Find where the given text appears and provide that cell's center as [X, Y] coordinate. 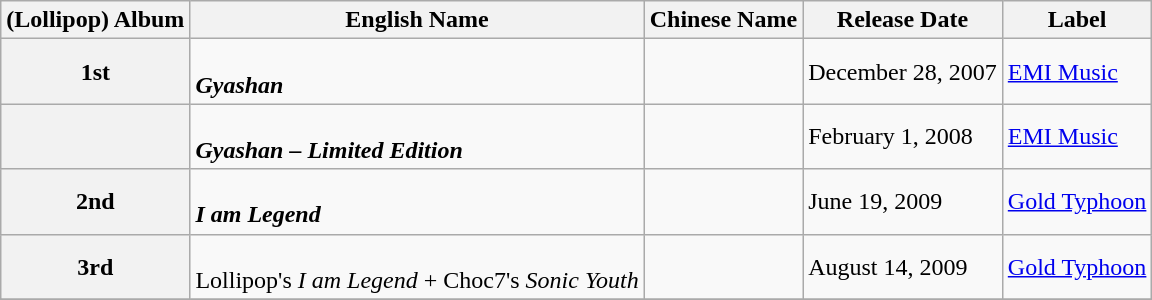
3rd [96, 266]
June 19, 2009 [903, 202]
December 28, 2007 [903, 72]
Gyashan – Limited Edition [417, 136]
August 14, 2009 [903, 266]
Gyashan [417, 72]
1st [96, 72]
Label [1077, 20]
Release Date [903, 20]
I am Legend [417, 202]
Lollipop's I am Legend + Choc7's Sonic Youth [417, 266]
Chinese Name [723, 20]
February 1, 2008 [903, 136]
(Lollipop) Album [96, 20]
English Name [417, 20]
2nd [96, 202]
